Detect which cell encompasses the target text, then output its [x, y] center coordinate. 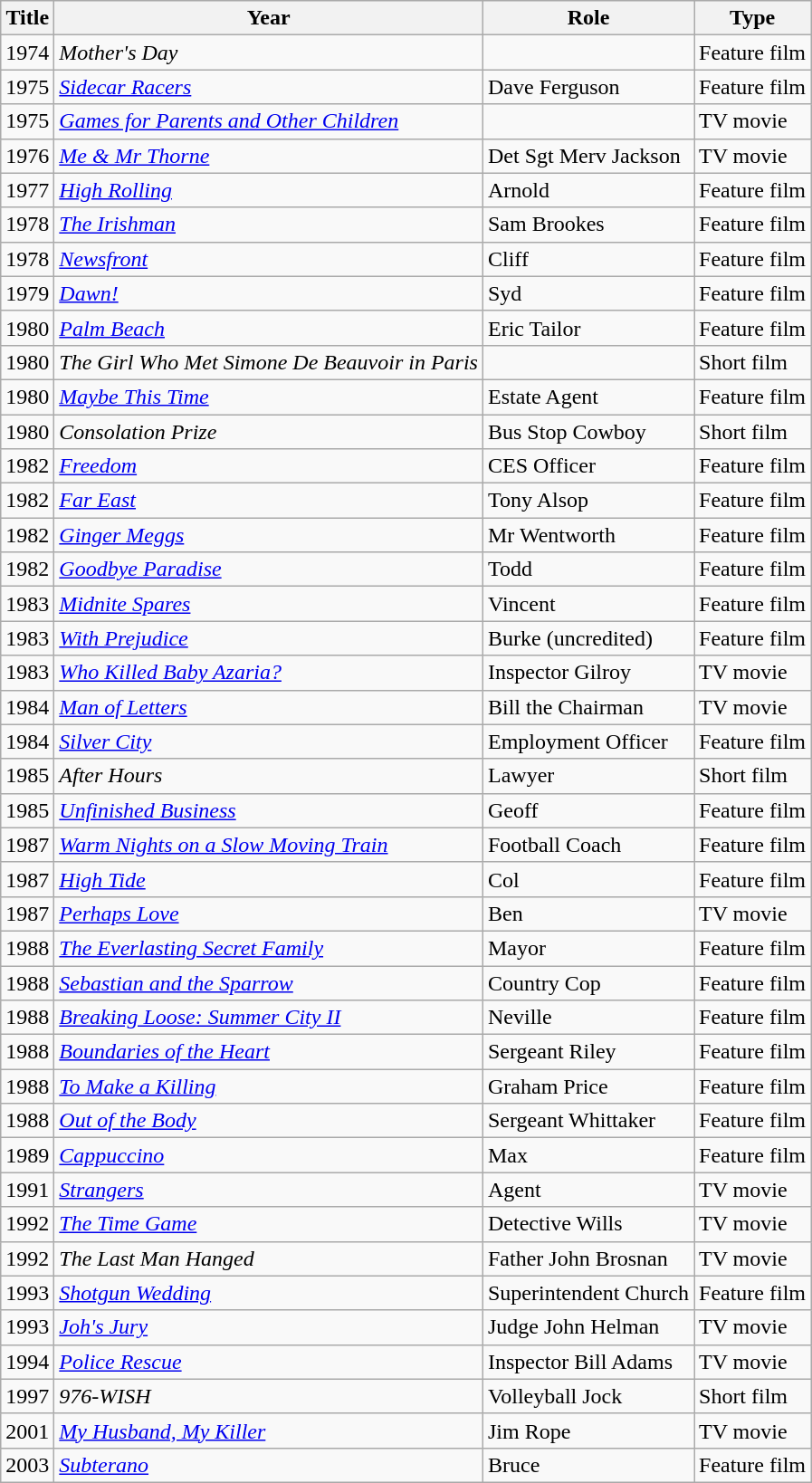
Country Cop [588, 982]
Palm Beach [269, 328]
1991 [27, 1190]
Col [588, 879]
Superintendent Church [588, 1293]
Bruce [588, 1465]
High Tide [269, 879]
Newsfront [269, 259]
Me & Mr Thorne [269, 156]
Burke (uncredited) [588, 638]
Subterano [269, 1465]
Syd [588, 293]
2001 [27, 1430]
Bus Stop Cowboy [588, 432]
Boundaries of the Heart [269, 1052]
Breaking Loose: Summer City II [269, 1018]
Man of Letters [269, 707]
Silver City [269, 741]
Bill the Chairman [588, 707]
Ginger Meggs [269, 535]
Det Sgt Merv Jackson [588, 156]
1976 [27, 156]
The Girl Who Met Simone De Beauvoir in Paris [269, 362]
Dawn! [269, 293]
The Last Man Hanged [269, 1258]
Neville [588, 1018]
The Time Game [269, 1224]
The Everlasting Secret Family [269, 948]
Games for Parents and Other Children [269, 121]
Title [27, 18]
Cappuccino [269, 1155]
Employment Officer [588, 741]
Sebastian and the Sparrow [269, 982]
Sidecar Racers [269, 87]
Vincent [588, 604]
Estate Agent [588, 397]
Unfinished Business [269, 810]
Inspector Bill Adams [588, 1362]
Detective Wills [588, 1224]
1997 [27, 1396]
Todd [588, 569]
976-WISH [269, 1396]
1989 [27, 1155]
Warm Nights on a Slow Moving Train [269, 845]
Agent [588, 1190]
To Make a Killing [269, 1086]
Out of the Body [269, 1121]
Strangers [269, 1190]
After Hours [269, 776]
Jim Rope [588, 1430]
Year [269, 18]
Mayor [588, 948]
Father John Brosnan [588, 1258]
Shotgun Wedding [269, 1293]
Who Killed Baby Azaria? [269, 673]
Type [751, 18]
My Husband, My Killer [269, 1430]
1977 [27, 190]
1994 [27, 1362]
Mother's Day [269, 53]
Midnite Spares [269, 604]
Inspector Gilroy [588, 673]
Arnold [588, 190]
Cliff [588, 259]
With Prejudice [269, 638]
Ben [588, 914]
2003 [27, 1465]
Consolation Prize [269, 432]
Freedom [269, 466]
Goodbye Paradise [269, 569]
Role [588, 18]
Tony Alsop [588, 501]
Dave Ferguson [588, 87]
Graham Price [588, 1086]
Far East [269, 501]
Eric Tailor [588, 328]
1979 [27, 293]
Sam Brookes [588, 225]
Police Rescue [269, 1362]
1974 [27, 53]
Sergeant Whittaker [588, 1121]
Mr Wentworth [588, 535]
Perhaps Love [269, 914]
Lawyer [588, 776]
Geoff [588, 810]
Judge John Helman [588, 1327]
The Irishman [269, 225]
Joh's Jury [269, 1327]
Maybe This Time [269, 397]
High Rolling [269, 190]
CES Officer [588, 466]
Max [588, 1155]
Sergeant Riley [588, 1052]
Football Coach [588, 845]
Volleyball Jock [588, 1396]
